Determine the (x, y) coordinate at the center of the cell enclosing the given text.  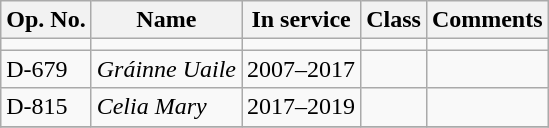
Op. No. (46, 20)
Name (166, 20)
In service (302, 20)
D-679 (46, 69)
Comments (487, 20)
Celia Mary (166, 107)
2017–2019 (302, 107)
D-815 (46, 107)
Class (394, 20)
2007–2017 (302, 69)
Gráinne Uaile (166, 69)
